Detect which cell encompasses the target text, then output its [x, y] center coordinate. 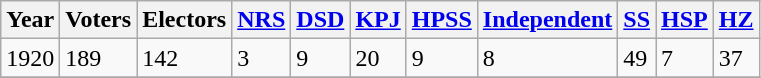
SS [637, 20]
142 [184, 58]
HPSS [442, 20]
37 [736, 58]
HSP [685, 20]
HZ [736, 20]
189 [98, 58]
8 [547, 58]
7 [685, 58]
49 [637, 58]
Voters [98, 20]
Independent [547, 20]
NRS [262, 20]
Year [30, 20]
3 [262, 58]
KPJ [378, 20]
20 [378, 58]
Electors [184, 20]
DSD [320, 20]
1920 [30, 58]
